Determine the (x, y) coordinate at the center of the cell enclosing the given text.  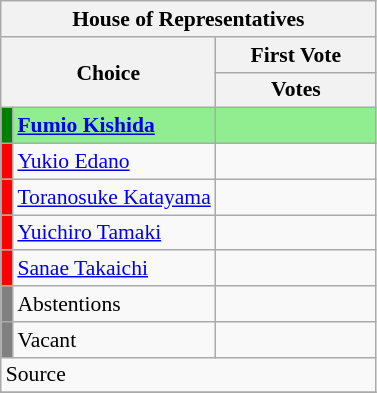
Toranosuke Katayama (114, 197)
Abstentions (114, 304)
Yuichiro Tamaki (114, 233)
Vacant (114, 340)
Sanae Takaichi (114, 269)
Choice (108, 72)
Fumio Kishida (114, 126)
House of Representatives (188, 19)
Votes (296, 90)
Yukio Edano (114, 162)
Source (188, 375)
First Vote (296, 55)
